Output the [x, y] coordinate of the center of the cell containing the given text.  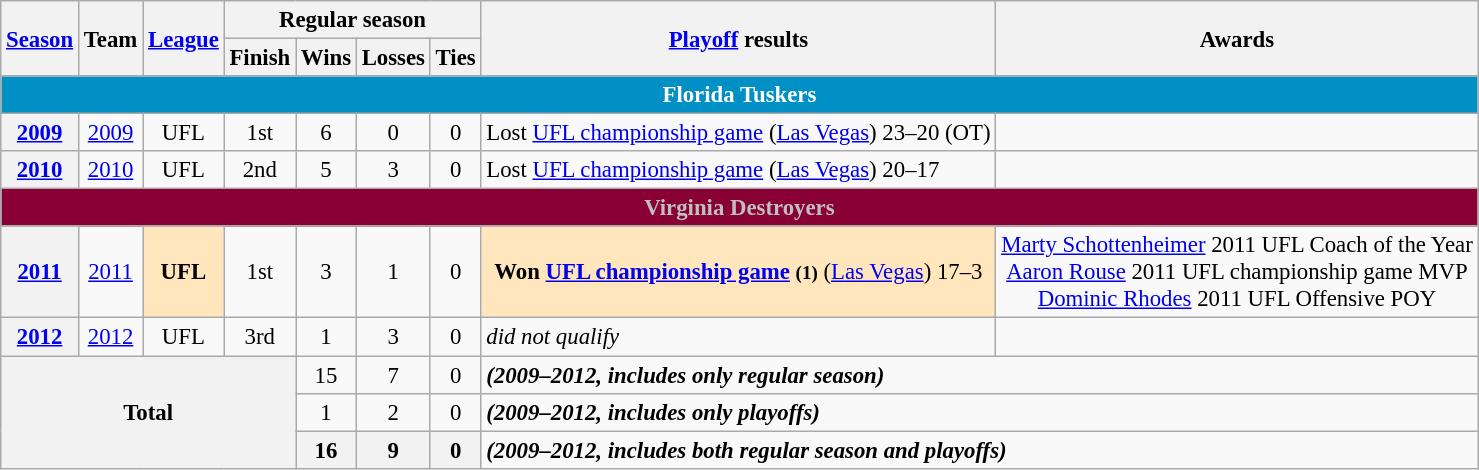
(2009–2012, includes both regular season and playoffs) [980, 450]
Marty Schottenheimer 2011 UFL Coach of the YearAaron Rouse 2011 UFL championship game MVPDominic Rhodes 2011 UFL Offensive POY [1237, 272]
Lost UFL championship game (Las Vegas) 20–17 [738, 170]
Regular season [352, 20]
Team [110, 38]
Florida Tuskers [740, 95]
9 [393, 450]
League [184, 38]
Season [40, 38]
Ties [456, 58]
Finish [260, 58]
did not qualify [738, 337]
15 [326, 375]
Total [148, 412]
7 [393, 375]
(2009–2012, includes only regular season) [980, 375]
16 [326, 450]
Playoff results [738, 38]
3rd [260, 337]
2 [393, 412]
Virginia Destroyers [740, 208]
Lost UFL championship game (Las Vegas) 23–20 (OT) [738, 133]
Won UFL championship game (1) (Las Vegas) 17–3 [738, 272]
Losses [393, 58]
(2009–2012, includes only playoffs) [980, 412]
5 [326, 170]
6 [326, 133]
Awards [1237, 38]
2nd [260, 170]
Wins [326, 58]
